Extract the (X, Y) coordinate from the center of the cell holding the provided text.  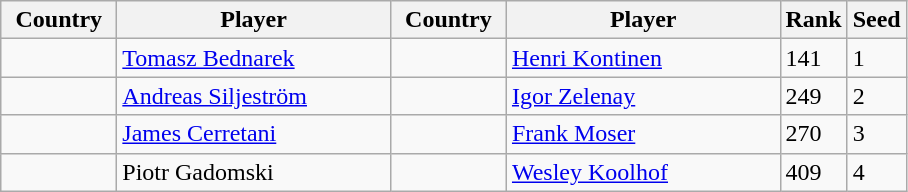
3 (876, 134)
141 (814, 58)
Igor Zelenay (643, 96)
Frank Moser (643, 134)
Andreas Siljeström (254, 96)
270 (814, 134)
249 (814, 96)
2 (876, 96)
Wesley Koolhof (643, 172)
Tomasz Bednarek (254, 58)
Rank (814, 20)
409 (814, 172)
Piotr Gadomski (254, 172)
Seed (876, 20)
4 (876, 172)
James Cerretani (254, 134)
1 (876, 58)
Henri Kontinen (643, 58)
